Detect which cell encompasses the target text, then output its [x, y] center coordinate. 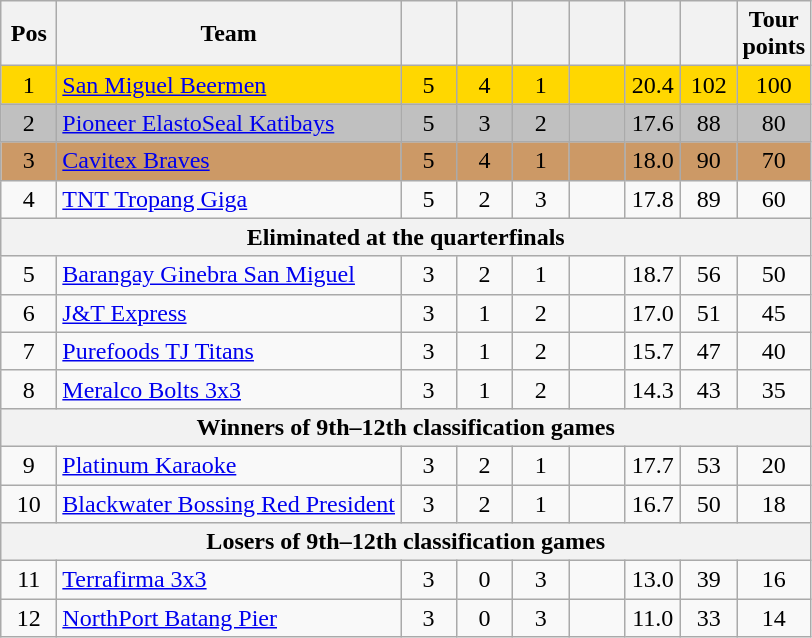
Tour points [774, 34]
17.8 [653, 199]
11 [29, 580]
TNT Tropang Giga [229, 199]
53 [709, 465]
NorthPort Batang Pier [229, 618]
Pioneer ElastoSeal Katibays [229, 123]
18.7 [653, 275]
33 [709, 618]
10 [29, 503]
J&T Express [229, 313]
Team [229, 34]
San Miguel Beermen [229, 85]
102 [709, 85]
6 [29, 313]
Terrafirma 3x3 [229, 580]
100 [774, 85]
13.0 [653, 580]
88 [709, 123]
80 [774, 123]
Losers of 9th–12th classification games [406, 542]
17.6 [653, 123]
56 [709, 275]
14 [774, 618]
20 [774, 465]
18 [774, 503]
7 [29, 351]
18.0 [653, 161]
43 [709, 389]
17.0 [653, 313]
47 [709, 351]
60 [774, 199]
39 [709, 580]
89 [709, 199]
9 [29, 465]
16.7 [653, 503]
11.0 [653, 618]
70 [774, 161]
14.3 [653, 389]
Purefoods TJ Titans [229, 351]
35 [774, 389]
51 [709, 313]
40 [774, 351]
17.7 [653, 465]
Winners of 9th–12th classification games [406, 427]
Meralco Bolts 3x3 [229, 389]
Blackwater Bossing Red President [229, 503]
8 [29, 389]
20.4 [653, 85]
Pos [29, 34]
16 [774, 580]
90 [709, 161]
Barangay Ginebra San Miguel [229, 275]
Cavitex Braves [229, 161]
45 [774, 313]
Platinum Karaoke [229, 465]
Eliminated at the quarterfinals [406, 237]
12 [29, 618]
15.7 [653, 351]
